Return [x, y] of the center of cell containing provided text 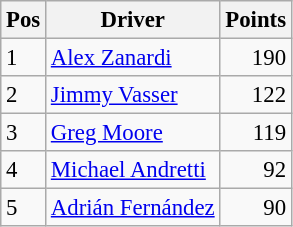
1 [24, 58]
4 [24, 170]
90 [256, 208]
Pos [24, 20]
Jimmy Vasser [133, 95]
2 [24, 95]
Points [256, 20]
119 [256, 133]
190 [256, 58]
Alex Zanardi [133, 58]
Driver [133, 20]
Greg Moore [133, 133]
Michael Andretti [133, 170]
122 [256, 95]
3 [24, 133]
92 [256, 170]
5 [24, 208]
Adrián Fernández [133, 208]
